Capture the cell that displays the provided text and extract its (X, Y) central coordinate. 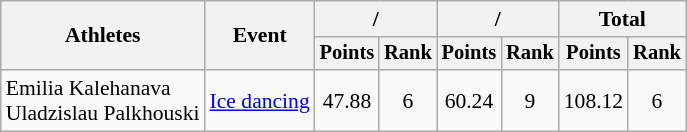
108.12 (594, 100)
9 (530, 100)
Athletes (103, 36)
Ice dancing (260, 100)
Emilia Kalehanava Uladzislau Palkhouski (103, 100)
60.24 (469, 100)
Event (260, 36)
Total (622, 19)
47.88 (347, 100)
